Capture the cell that displays the provided text and extract its (x, y) central coordinate. 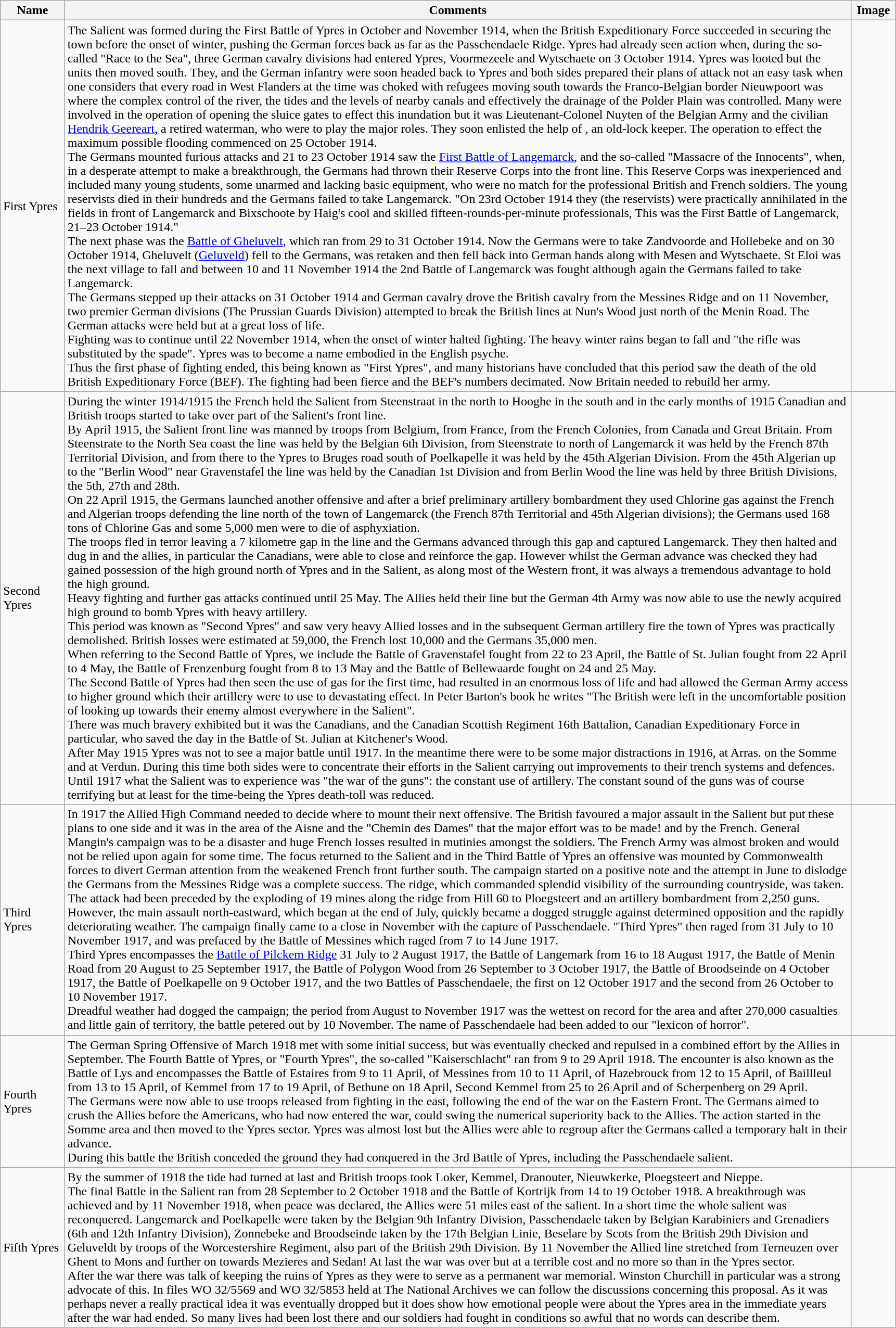
First Ypres (33, 206)
Fourth Ypres (33, 1101)
Second Ypres (33, 598)
Fifth Ypres (33, 1247)
Comments (458, 10)
Image (873, 10)
Name (33, 10)
Third Ypres (33, 920)
